Output the (x, y) coordinate of the center of the cell containing the given text.  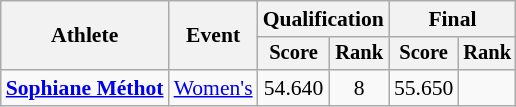
54.640 (294, 88)
Women's (214, 88)
Sophiane Méthot (85, 88)
Qualification (324, 19)
Final (452, 19)
55.650 (424, 88)
Athlete (85, 36)
Event (214, 36)
8 (359, 88)
